Search for the cell housing the specified text and yield its [x, y] center coordinate. 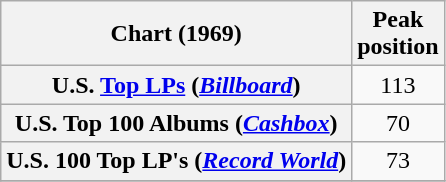
Chart (1969) [176, 34]
U.S. Top LPs (Billboard) [176, 85]
Peakposition [398, 34]
70 [398, 123]
U.S. 100 Top LP's (Record World) [176, 161]
U.S. Top 100 Albums (Cashbox) [176, 123]
113 [398, 85]
73 [398, 161]
